Scan for the cell matching the given text and deliver its [x, y] coordinate at center. 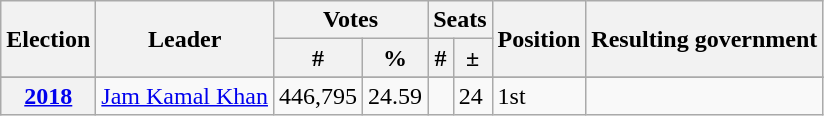
Votes [350, 20]
Resulting government [704, 39]
Election [48, 39]
Jam Kamal Khan [185, 96]
1st [539, 96]
446,795 [318, 96]
Position [539, 39]
24 [472, 96]
24.59 [396, 96]
% [396, 58]
2018 [48, 96]
± [472, 58]
Seats [460, 20]
Leader [185, 39]
